Provide the (X, Y) coordinate of the cell's center where the given text is located.  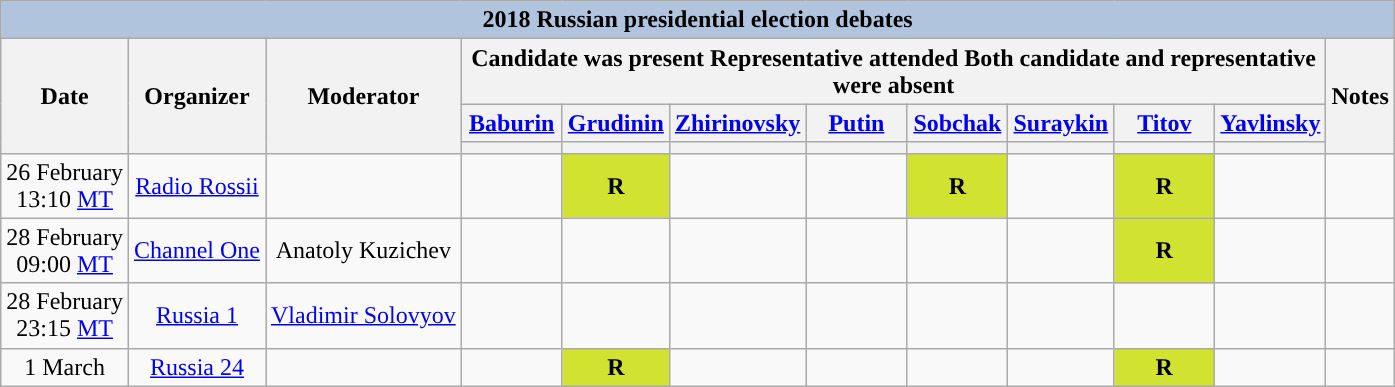
Yavlinsky (1270, 123)
28 February23:15 MT (65, 316)
2018 Russian presidential election debates (698, 20)
Grudinin (616, 123)
Sobchak (958, 123)
Anatoly Kuzichev (364, 250)
Titov (1164, 123)
Russia 24 (196, 367)
26 February13:10 MT (65, 186)
Vladimir Solovyov (364, 316)
Baburin (512, 123)
Russia 1 (196, 316)
Organizer (196, 96)
Candidate was present Representative attended Both candidate and representative were absent (894, 72)
28 February09:00 MT (65, 250)
Notes (1360, 96)
Zhirinovsky (737, 123)
1 March (65, 367)
Radio Rossii (196, 186)
Moderator (364, 96)
Channel One (196, 250)
Putin (856, 123)
Suraykin (1061, 123)
Date (65, 96)
